Identify which cell holds the provided text, then report its (x, y) central coordinate. 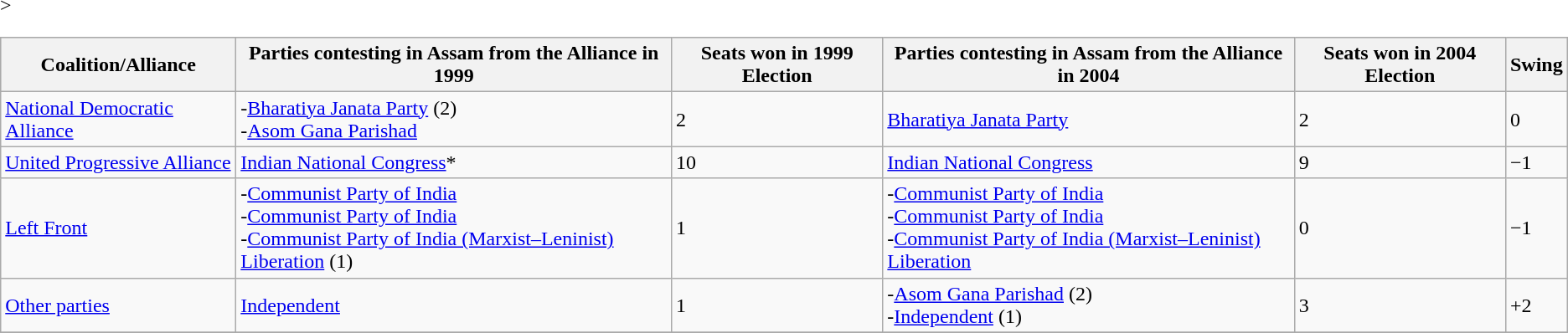
Left Front (119, 228)
+2 (1536, 305)
3 (1400, 305)
10 (777, 162)
-Communist Party of India-Communist Party of India-Communist Party of India (Marxist–Leninist) Liberation (1089, 228)
Seats won in 1999 Election (777, 65)
Seats won in 2004 Election (1400, 65)
Parties contesting in Assam from the Alliance in 2004 (1089, 65)
Independent (454, 305)
Other parties (119, 305)
9 (1400, 162)
-Bharatiya Janata Party (2)-Asom Gana Parishad (454, 119)
Parties contesting in Assam from the Alliance in 1999 (454, 65)
-Asom Gana Parishad (2)-Independent (1) (1089, 305)
Swing (1536, 65)
-Communist Party of India-Communist Party of India-Communist Party of India (Marxist–Leninist) Liberation (1) (454, 228)
Indian National Congress* (454, 162)
Coalition/Alliance (119, 65)
National Democratic Alliance (119, 119)
Indian National Congress (1089, 162)
United Progressive Alliance (119, 162)
Bharatiya Janata Party (1089, 119)
